Capture the cell that displays the provided text and extract its (x, y) central coordinate. 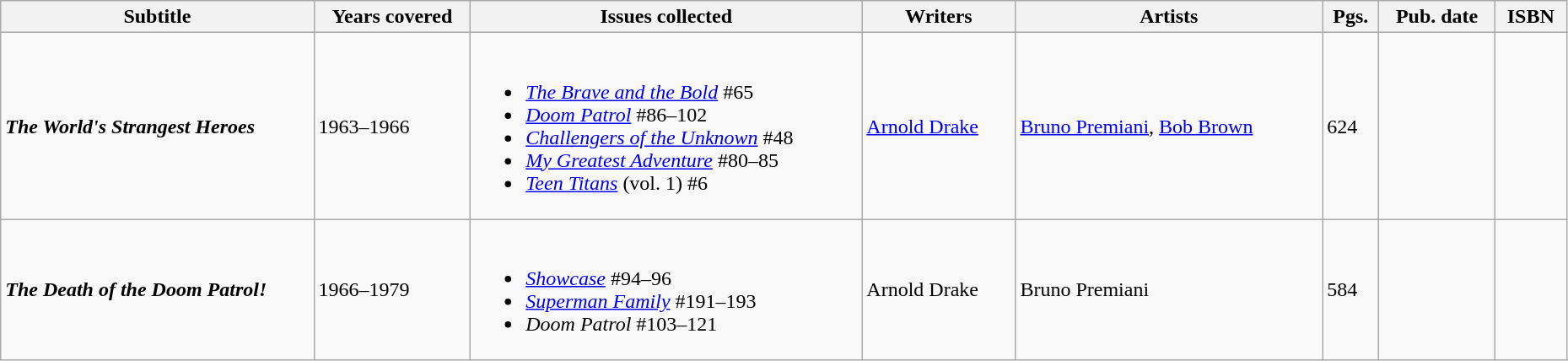
1966–1979 (392, 290)
Writers (939, 17)
The Death of the Doom Patrol! (157, 290)
The Brave and the Bold #65Doom Patrol #86–102Challengers of the Unknown #48My Greatest Adventure #80–85Teen Titans (vol. 1) #6 (666, 127)
624 (1351, 127)
1963–1966 (392, 127)
ISBN (1530, 17)
Issues collected (666, 17)
The World's Strangest Heroes (157, 127)
Years covered (392, 17)
Subtitle (157, 17)
584 (1351, 290)
Bruno Premiani (1169, 290)
Bruno Premiani, Bob Brown (1169, 127)
Pub. date (1437, 17)
Artists (1169, 17)
Showcase #94–96Superman Family #191–193Doom Patrol #103–121 (666, 290)
Pgs. (1351, 17)
